From the cell containing the given text, extract its center point as [x, y] coordinate. 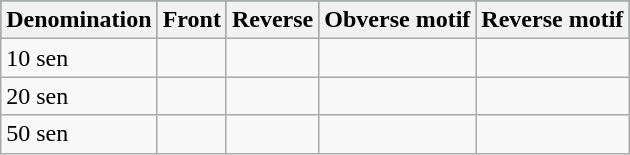
Obverse motif [398, 20]
Front [192, 20]
50 sen [79, 134]
Reverse [272, 20]
10 sen [79, 58]
Denomination [79, 20]
20 sen [79, 96]
Reverse motif [552, 20]
